Detect which cell encompasses the target text, then output its [x, y] center coordinate. 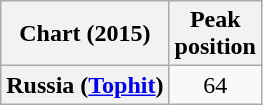
Chart (2015) [85, 34]
Russia (Tophit) [85, 85]
Peakposition [215, 34]
64 [215, 85]
